Scan for the cell matching the given text and deliver its (X, Y) coordinate at center. 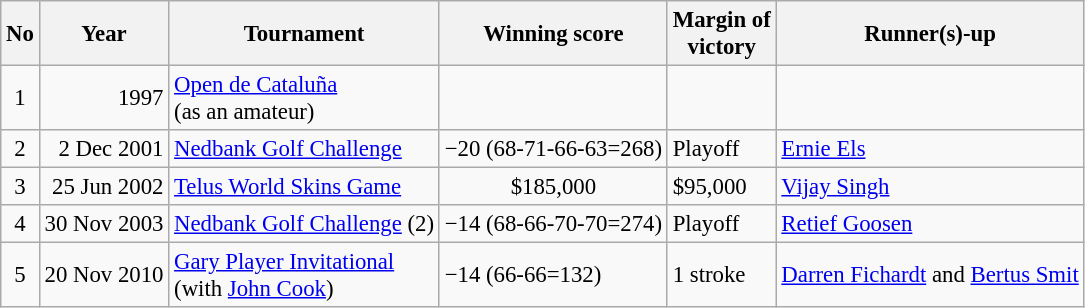
Nedbank Golf Challenge (304, 149)
$185,000 (553, 187)
2 (20, 149)
25 Jun 2002 (104, 187)
−14 (68-66-70-70=274) (553, 224)
3 (20, 187)
5 (20, 276)
−14 (66-66=132) (553, 276)
Ernie Els (930, 149)
Darren Fichardt and Bertus Smit (930, 276)
Year (104, 34)
20 Nov 2010 (104, 276)
4 (20, 224)
1 (20, 98)
No (20, 34)
30 Nov 2003 (104, 224)
Telus World Skins Game (304, 187)
Open de Cataluña(as an amateur) (304, 98)
−20 (68-71-66-63=268) (553, 149)
Margin ofvictory (722, 34)
Nedbank Golf Challenge (2) (304, 224)
Tournament (304, 34)
1 stroke (722, 276)
Gary Player Invitational(with John Cook) (304, 276)
1997 (104, 98)
$95,000 (722, 187)
Winning score (553, 34)
Vijay Singh (930, 187)
Retief Goosen (930, 224)
Runner(s)-up (930, 34)
2 Dec 2001 (104, 149)
